Provide the (x, y) coordinate of the cell's center where the given text is located.  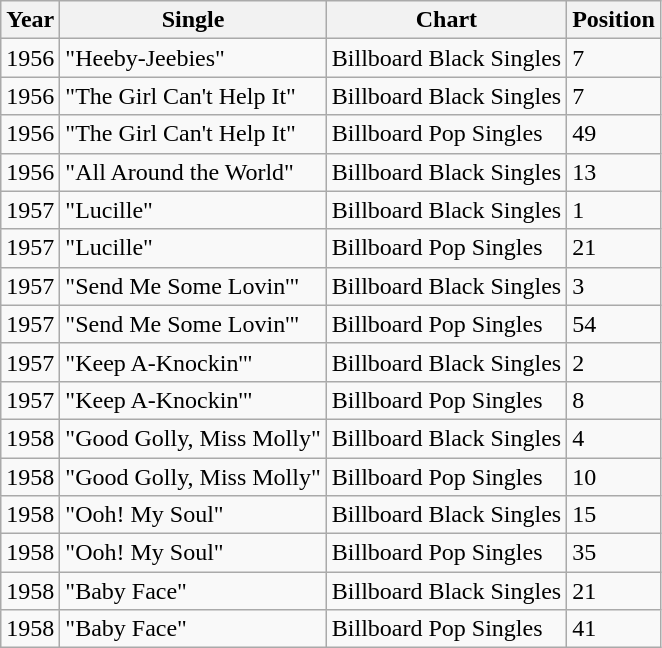
Chart (446, 20)
54 (614, 324)
Year (30, 20)
3 (614, 286)
Single (193, 20)
"All Around the World" (193, 172)
4 (614, 438)
15 (614, 515)
10 (614, 477)
"Heeby-Jeebies" (193, 58)
13 (614, 172)
Position (614, 20)
35 (614, 553)
1 (614, 210)
49 (614, 134)
41 (614, 629)
8 (614, 400)
2 (614, 362)
